Locate the cell with the specified text and output its (X, Y) center coordinate. 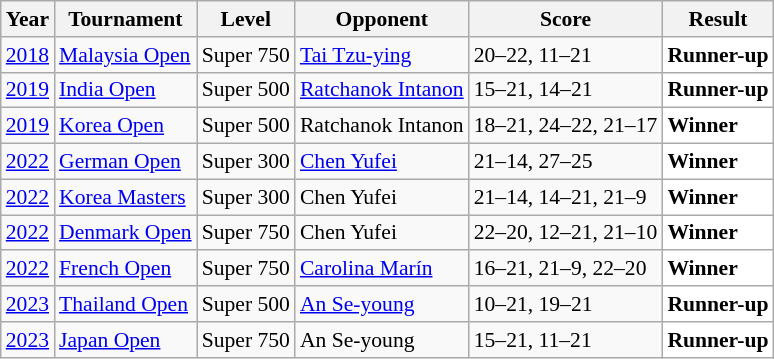
French Open (126, 269)
10–21, 19–21 (566, 304)
German Open (126, 162)
Opponent (382, 19)
15–21, 14–21 (566, 90)
Thailand Open (126, 304)
21–14, 14–21, 21–9 (566, 197)
Japan Open (126, 340)
India Open (126, 90)
20–22, 11–21 (566, 55)
Tai Tzu-ying (382, 55)
Result (718, 19)
Year (28, 19)
22–20, 12–21, 21–10 (566, 233)
18–21, 24–22, 21–17 (566, 126)
15–21, 11–21 (566, 340)
Korea Masters (126, 197)
Tournament (126, 19)
Malaysia Open (126, 55)
2018 (28, 55)
21–14, 27–25 (566, 162)
Score (566, 19)
Level (246, 19)
Carolina Marín (382, 269)
Denmark Open (126, 233)
Korea Open (126, 126)
16–21, 21–9, 22–20 (566, 269)
